Capture the cell that displays the provided text and extract its (x, y) central coordinate. 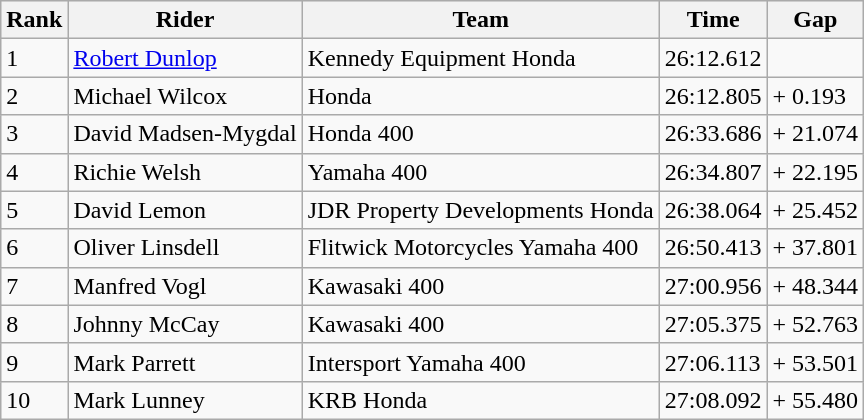
Robert Dunlop (185, 58)
9 (34, 362)
4 (34, 172)
Johnny McCay (185, 324)
+ 0.193 (816, 96)
+ 22.195 (816, 172)
Mark Lunney (185, 400)
8 (34, 324)
JDR Property Developments Honda (480, 210)
2 (34, 96)
Mark Parrett (185, 362)
26:34.807 (713, 172)
27:00.956 (713, 286)
Rank (34, 20)
+ 25.452 (816, 210)
6 (34, 248)
Rider (185, 20)
+ 48.344 (816, 286)
3 (34, 134)
David Lemon (185, 210)
Yamaha 400 (480, 172)
Time (713, 20)
7 (34, 286)
+ 55.480 (816, 400)
Gap (816, 20)
Team (480, 20)
Oliver Linsdell (185, 248)
26:12.612 (713, 58)
Richie Welsh (185, 172)
1 (34, 58)
Flitwick Motorcycles Yamaha 400 (480, 248)
26:50.413 (713, 248)
27:06.113 (713, 362)
+ 52.763 (816, 324)
26:38.064 (713, 210)
27:05.375 (713, 324)
Michael Wilcox (185, 96)
+ 21.074 (816, 134)
Manfred Vogl (185, 286)
+ 37.801 (816, 248)
Kennedy Equipment Honda (480, 58)
Honda (480, 96)
27:08.092 (713, 400)
Honda 400 (480, 134)
26:12.805 (713, 96)
5 (34, 210)
David Madsen-Mygdal (185, 134)
26:33.686 (713, 134)
10 (34, 400)
+ 53.501 (816, 362)
Intersport Yamaha 400 (480, 362)
KRB Honda (480, 400)
